Pinpoint the cell where the given text exists, returning its (X, Y) midpoint coordinate. 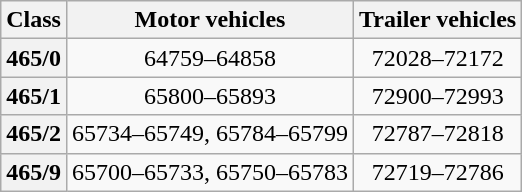
64759–64858 (210, 58)
65734–65749, 65784–65799 (210, 134)
65700–65733, 65750–65783 (210, 172)
65800–65893 (210, 96)
72028–72172 (438, 58)
465/2 (34, 134)
465/0 (34, 58)
Class (34, 20)
Trailer vehicles (438, 20)
Motor vehicles (210, 20)
72787–72818 (438, 134)
72719–72786 (438, 172)
72900–72993 (438, 96)
465/1 (34, 96)
465/9 (34, 172)
